Locate the cell with the specified text and output its [X, Y] center coordinate. 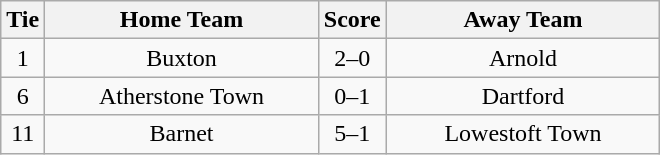
Away Team [523, 20]
0–1 [352, 96]
5–1 [352, 134]
Home Team [182, 20]
Tie [23, 20]
Arnold [523, 58]
1 [23, 58]
Atherstone Town [182, 96]
11 [23, 134]
Score [352, 20]
Dartford [523, 96]
Lowestoft Town [523, 134]
6 [23, 96]
Buxton [182, 58]
Barnet [182, 134]
2–0 [352, 58]
